Scan for the cell matching the given text and deliver its (X, Y) coordinate at center. 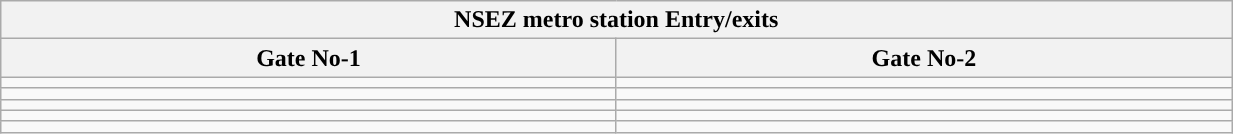
Gate No-1 (308, 58)
Gate No-2 (924, 58)
NSEZ metro station Entry/exits (616, 20)
